Detect which cell encompasses the target text, then output its (x, y) center coordinate. 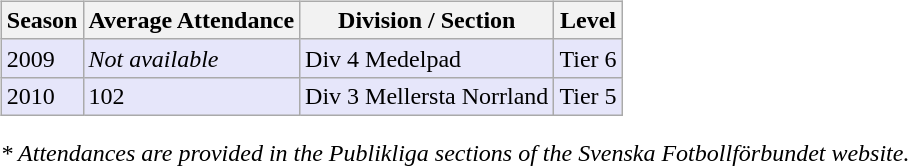
Div 3 Mellersta Norrland (427, 96)
2010 (42, 96)
2009 (42, 58)
Tier 5 (588, 96)
102 (192, 96)
Level (588, 20)
Div 4 Medelpad (427, 58)
Not available (192, 58)
Average Attendance (192, 20)
Tier 6 (588, 58)
Season (42, 20)
Division / Section (427, 20)
